Determine the (x, y) coordinate at the center of the cell enclosing the given text.  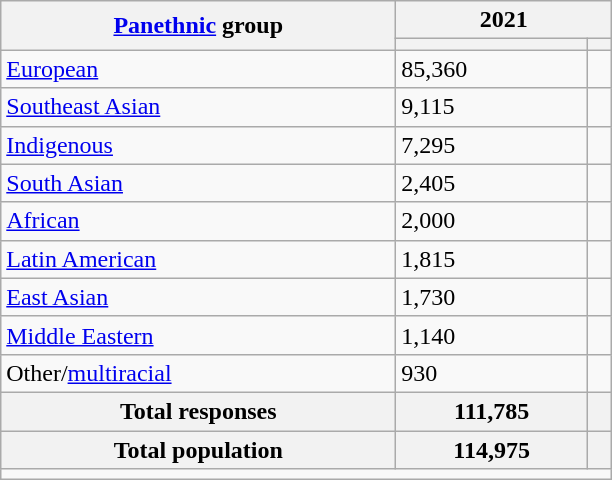
South Asian (198, 183)
Indigenous (198, 145)
930 (492, 373)
1,730 (492, 297)
East Asian (198, 297)
1,140 (492, 335)
7,295 (492, 145)
Panethnic group (198, 26)
111,785 (492, 411)
Southeast Asian (198, 107)
2021 (504, 20)
9,115 (492, 107)
Middle Eastern (198, 335)
2,000 (492, 221)
European (198, 69)
114,975 (492, 449)
2,405 (492, 183)
85,360 (492, 69)
Other/multiracial (198, 373)
Total responses (198, 411)
African (198, 221)
1,815 (492, 259)
Total population (198, 449)
Latin American (198, 259)
